Capture the cell that displays the provided text and extract its (x, y) central coordinate. 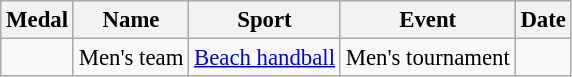
Men's tournament (428, 58)
Event (428, 20)
Name (130, 20)
Medal (38, 20)
Men's team (130, 58)
Beach handball (265, 58)
Sport (265, 20)
Date (543, 20)
